Extract the (X, Y) coordinate from the center of the cell holding the provided text.  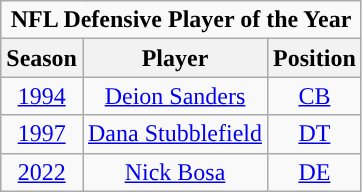
DT (315, 134)
Dana Stubblefield (174, 134)
NFL Defensive Player of the Year (182, 20)
Player (174, 58)
2022 (42, 172)
CB (315, 96)
1997 (42, 134)
DE (315, 172)
Position (315, 58)
1994 (42, 96)
Season (42, 58)
Deion Sanders (174, 96)
Nick Bosa (174, 172)
